Output the [X, Y] coordinate of the center of the cell containing the given text.  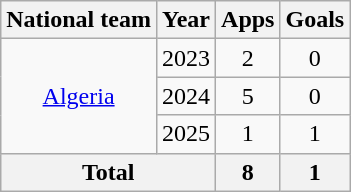
2024 [186, 96]
Apps [248, 20]
Algeria [79, 96]
Goals [315, 20]
2025 [186, 134]
8 [248, 172]
Total [108, 172]
2 [248, 58]
2023 [186, 58]
Year [186, 20]
National team [79, 20]
5 [248, 96]
